Identify which cell holds the provided text, then report its [x, y] central coordinate. 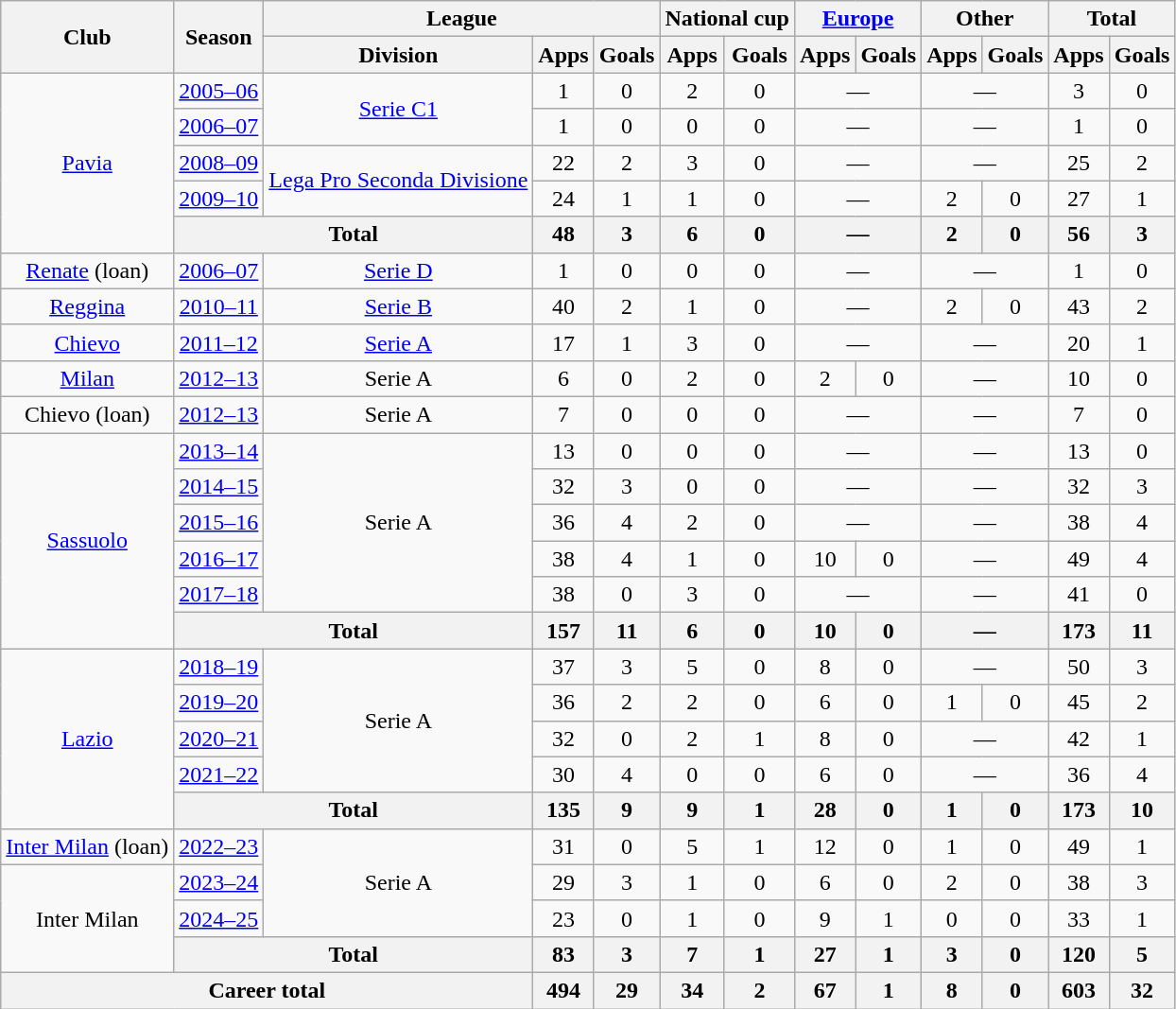
12 [824, 846]
League [461, 19]
56 [1079, 235]
2013–14 [219, 451]
34 [692, 990]
2017–18 [219, 595]
33 [1079, 918]
Inter Milan [87, 918]
23 [563, 918]
48 [563, 235]
2016–17 [219, 559]
Club [87, 37]
40 [563, 306]
45 [1079, 703]
Division [399, 55]
Serie D [399, 270]
28 [824, 810]
Reggina [87, 306]
30 [563, 774]
22 [563, 163]
2011–12 [219, 342]
2009–10 [219, 199]
Lazio [87, 739]
Serie B [399, 306]
603 [1079, 990]
67 [824, 990]
Season [219, 37]
17 [563, 342]
2015–16 [219, 523]
Chievo (loan) [87, 414]
2020–21 [219, 739]
2019–20 [219, 703]
Lega Pro Seconda Divisione [399, 181]
494 [563, 990]
National cup [727, 19]
2005–06 [219, 91]
135 [563, 810]
2022–23 [219, 846]
Renate (loan) [87, 270]
Inter Milan (loan) [87, 846]
43 [1079, 306]
42 [1079, 739]
120 [1079, 954]
83 [563, 954]
2024–25 [219, 918]
2021–22 [219, 774]
25 [1079, 163]
37 [563, 667]
Chievo [87, 342]
Sassuolo [87, 541]
2010–11 [219, 306]
24 [563, 199]
50 [1079, 667]
157 [563, 631]
31 [563, 846]
Career total [267, 990]
2008–09 [219, 163]
Other [985, 19]
2023–24 [219, 882]
Milan [87, 378]
Serie C1 [399, 109]
Pavia [87, 163]
2014–15 [219, 487]
2018–19 [219, 667]
20 [1079, 342]
Europe [857, 19]
41 [1079, 595]
